For the text-containing cell, return its midpoint in (X, Y) coordinate format. 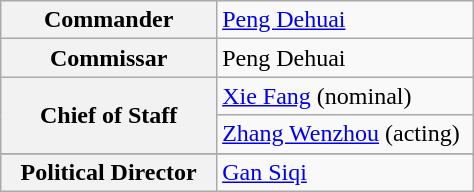
Xie Fang (nominal) (346, 96)
Commissar (109, 58)
Zhang Wenzhou (acting) (346, 134)
Gan Siqi (346, 172)
Political Director (109, 172)
Commander (109, 20)
Chief of Staff (109, 115)
